Return [X, Y] of the center of cell containing provided text 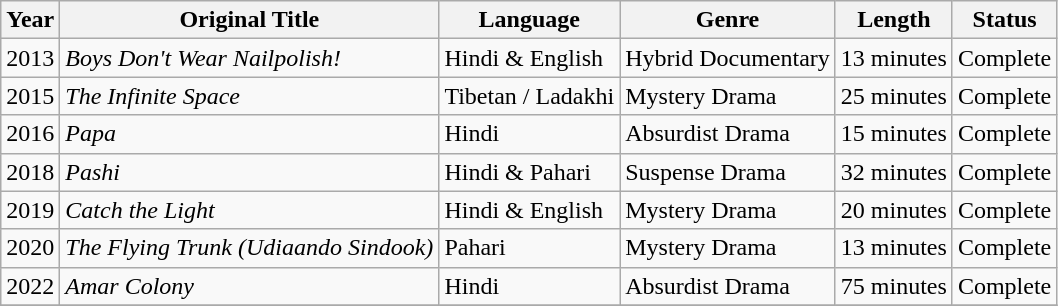
32 minutes [894, 172]
Hybrid Documentary [728, 58]
2018 [30, 172]
2020 [30, 248]
Boys Don't Wear Nailpolish! [250, 58]
The Infinite Space [250, 96]
25 minutes [894, 96]
Pashi [250, 172]
15 minutes [894, 134]
Genre [728, 20]
Hindi & Pahari [530, 172]
75 minutes [894, 286]
Year [30, 20]
The Flying Trunk (Udiaando Sindook) [250, 248]
Suspense Drama [728, 172]
Catch the Light [250, 210]
2022 [30, 286]
Papa [250, 134]
Status [1004, 20]
2013 [30, 58]
2015 [30, 96]
Language [530, 20]
Pahari [530, 248]
Length [894, 20]
2019 [30, 210]
20 minutes [894, 210]
2016 [30, 134]
Amar Colony [250, 286]
Tibetan / Ladakhi [530, 96]
Original Title [250, 20]
